Capture the cell that displays the provided text and extract its [x, y] central coordinate. 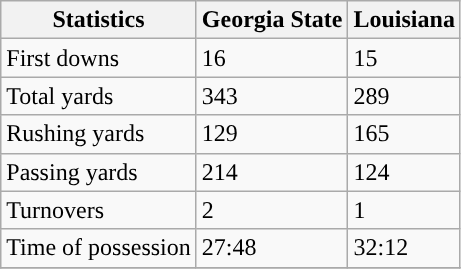
32:12 [404, 248]
16 [272, 58]
289 [404, 96]
2 [272, 210]
15 [404, 58]
Rushing yards [99, 134]
124 [404, 172]
1 [404, 210]
214 [272, 172]
165 [404, 134]
Total yards [99, 96]
Statistics [99, 20]
343 [272, 96]
129 [272, 134]
First downs [99, 58]
Time of possession [99, 248]
Georgia State [272, 20]
Turnovers [99, 210]
Louisiana [404, 20]
Passing yards [99, 172]
27:48 [272, 248]
